Locate the cell with the specified text and output its (x, y) center coordinate. 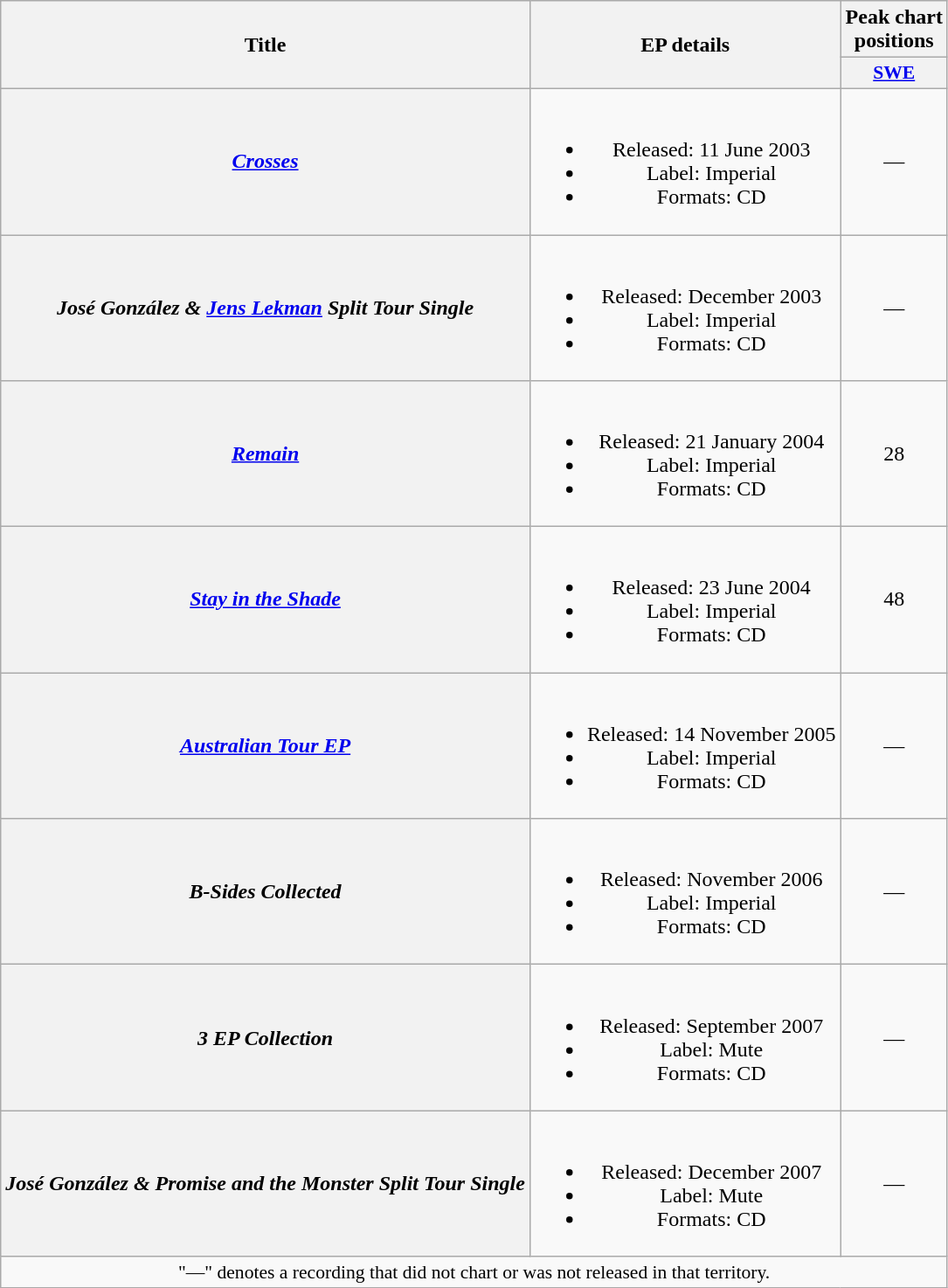
Released: September 2007Label: MuteFormats: CD (685, 1038)
Title (266, 45)
Peak chartpositions (894, 30)
Released: November 2006Label: ImperialFormats: CD (685, 891)
Stay in the Shade (266, 599)
Remain (266, 454)
"—" denotes a recording that did not chart or was not released in that territory. (474, 1272)
José González & Jens Lekman Split Tour Single (266, 308)
SWE (894, 73)
Released: December 2003Label: ImperialFormats: CD (685, 308)
EP details (685, 45)
Released: 21 January 2004Label: ImperialFormats: CD (685, 454)
Crosses (266, 161)
48 (894, 599)
Released: December 2007Label: MuteFormats: CD (685, 1183)
3 EP Collection (266, 1038)
Released: 23 June 2004Label: ImperialFormats: CD (685, 599)
Australian Tour EP (266, 746)
B-Sides Collected (266, 891)
José González & Promise and the Monster Split Tour Single (266, 1183)
Released: 14 November 2005Label: ImperialFormats: CD (685, 746)
28 (894, 454)
Released: 11 June 2003Label: ImperialFormats: CD (685, 161)
